Extract the (X, Y) coordinate from the center of the cell holding the provided text.  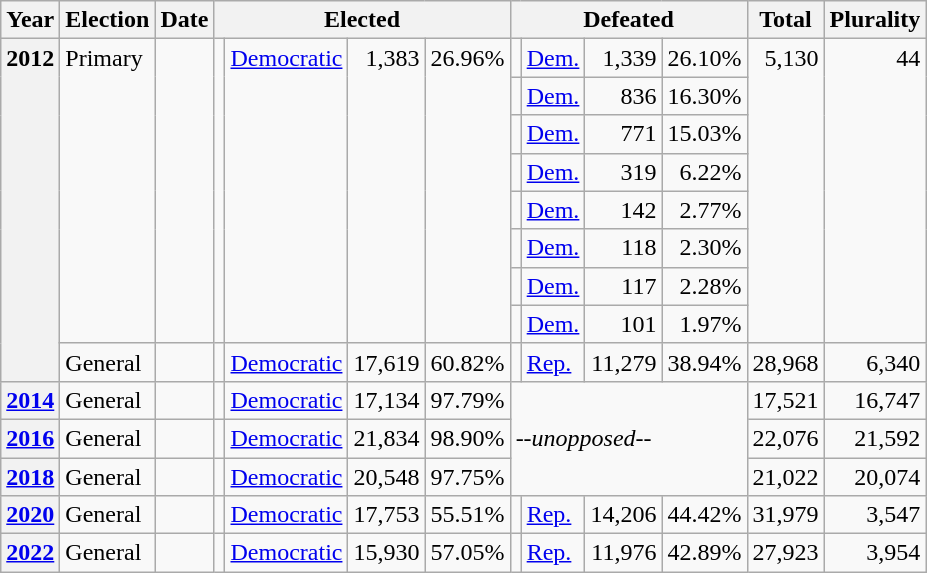
Elected (362, 20)
--unopposed-- (628, 438)
31,979 (786, 515)
44.42% (704, 515)
21,834 (386, 438)
97.75% (468, 477)
11,279 (624, 362)
118 (624, 248)
44 (875, 191)
1,339 (624, 58)
2014 (30, 400)
20,548 (386, 477)
836 (624, 96)
1,383 (386, 191)
17,521 (786, 400)
15,930 (386, 553)
20,074 (875, 477)
11,976 (624, 553)
38.94% (704, 362)
22,076 (786, 438)
97.79% (468, 400)
2.77% (704, 210)
Year (30, 20)
14,206 (624, 515)
98.90% (468, 438)
Total (786, 20)
3,547 (875, 515)
Defeated (628, 20)
28,968 (786, 362)
3,954 (875, 553)
2020 (30, 515)
42.89% (704, 553)
16.30% (704, 96)
117 (624, 286)
16,747 (875, 400)
5,130 (786, 191)
771 (624, 134)
2012 (30, 210)
2.30% (704, 248)
Election (108, 20)
Date (184, 20)
17,134 (386, 400)
Primary (108, 191)
15.03% (704, 134)
2016 (30, 438)
1.97% (704, 324)
6,340 (875, 362)
26.96% (468, 191)
Plurality (875, 20)
101 (624, 324)
57.05% (468, 553)
26.10% (704, 58)
2.28% (704, 286)
319 (624, 172)
21,592 (875, 438)
6.22% (704, 172)
142 (624, 210)
17,619 (386, 362)
21,022 (786, 477)
55.51% (468, 515)
27,923 (786, 553)
2018 (30, 477)
17,753 (386, 515)
2022 (30, 553)
60.82% (468, 362)
